Detect which cell encompasses the target text, then output its (X, Y) center coordinate. 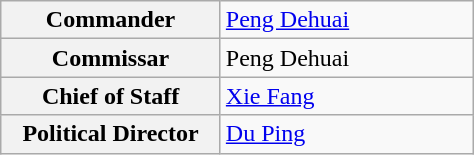
Du Ping (346, 134)
Chief of Staff (111, 96)
Political Director (111, 134)
Xie Fang (346, 96)
Commander (111, 20)
Commissar (111, 58)
